Provide the [x, y] coordinate of the cell's center where the given text is located.  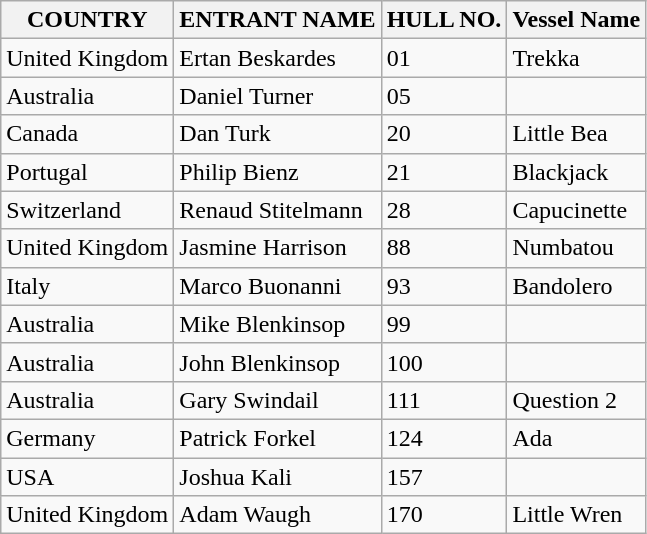
Italy [88, 286]
Joshua Kali [278, 477]
01 [444, 58]
Germany [88, 438]
Gary Swindail [278, 400]
Dan Turk [278, 134]
Jasmine Harrison [278, 248]
Ada [576, 438]
20 [444, 134]
28 [444, 210]
ENTRANT NAME [278, 20]
Bandolero [576, 286]
Little Bea [576, 134]
05 [444, 96]
Philip Bienz [278, 172]
John Blenkinsop [278, 362]
COUNTRY [88, 20]
Switzerland [88, 210]
Mike Blenkinsop [278, 324]
88 [444, 248]
93 [444, 286]
170 [444, 515]
Renaud Stitelmann [278, 210]
Canada [88, 134]
21 [444, 172]
Capucinette [576, 210]
Marco Buonanni [278, 286]
Vessel Name [576, 20]
Little Wren [576, 515]
Patrick Forkel [278, 438]
111 [444, 400]
USA [88, 477]
Daniel Turner [278, 96]
Question 2 [576, 400]
HULL NO. [444, 20]
124 [444, 438]
100 [444, 362]
Ertan Beskardes [278, 58]
Portugal [88, 172]
99 [444, 324]
Adam Waugh [278, 515]
Blackjack [576, 172]
Numbatou [576, 248]
157 [444, 477]
Trekka [576, 58]
